Return [x, y] of the center of cell containing provided text 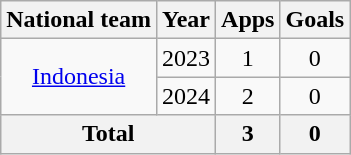
2023 [186, 58]
Year [186, 20]
Total [108, 134]
2024 [186, 96]
Goals [315, 20]
Apps [248, 20]
2 [248, 96]
National team [79, 20]
Indonesia [79, 77]
1 [248, 58]
3 [248, 134]
